For the text-containing cell, return its midpoint in [X, Y] coordinate format. 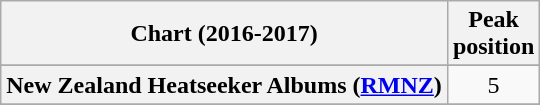
Peak position [493, 34]
5 [493, 85]
Chart (2016-2017) [224, 34]
New Zealand Heatseeker Albums (RMNZ) [224, 85]
